Search for the cell housing the specified text and yield its [X, Y] center coordinate. 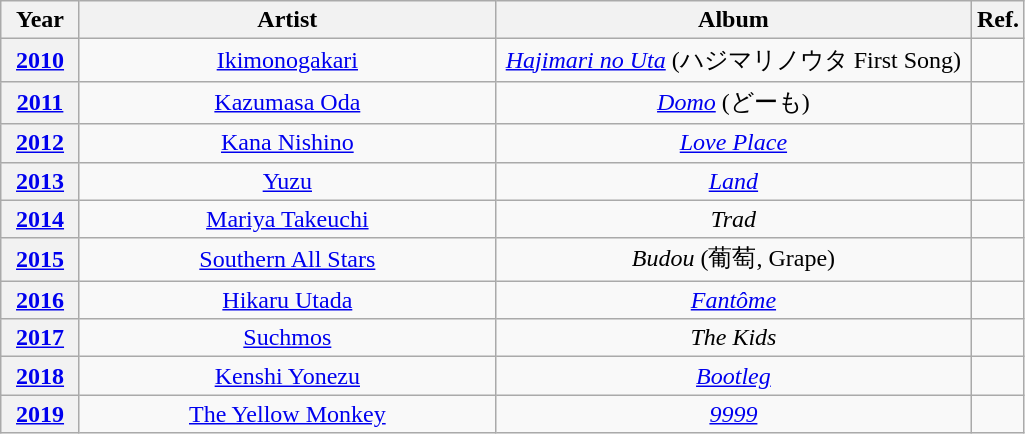
Yuzu [287, 181]
Southern All Stars [287, 260]
2011 [40, 102]
Mariya Takeuchi [287, 219]
Hajimari no Uta (ハジマリノウタ First Song) [733, 60]
2012 [40, 143]
Kazumasa Oda [287, 102]
Trad [733, 219]
9999 [733, 414]
Land [733, 181]
Hikaru Utada [287, 300]
2010 [40, 60]
Kenshi Yonezu [287, 376]
2019 [40, 414]
2018 [40, 376]
2015 [40, 260]
Fantôme [733, 300]
Ikimonogakari [287, 60]
Love Place [733, 143]
2017 [40, 338]
Suchmos [287, 338]
2014 [40, 219]
The Yellow Monkey [287, 414]
Ref. [998, 20]
The Kids [733, 338]
Kana Nishino [287, 143]
Artist [287, 20]
2013 [40, 181]
Bootleg [733, 376]
2016 [40, 300]
Album [733, 20]
Domo (どーも) [733, 102]
Year [40, 20]
Budou (葡萄, Grape) [733, 260]
